From the cell containing the given text, extract its center point as [x, y] coordinate. 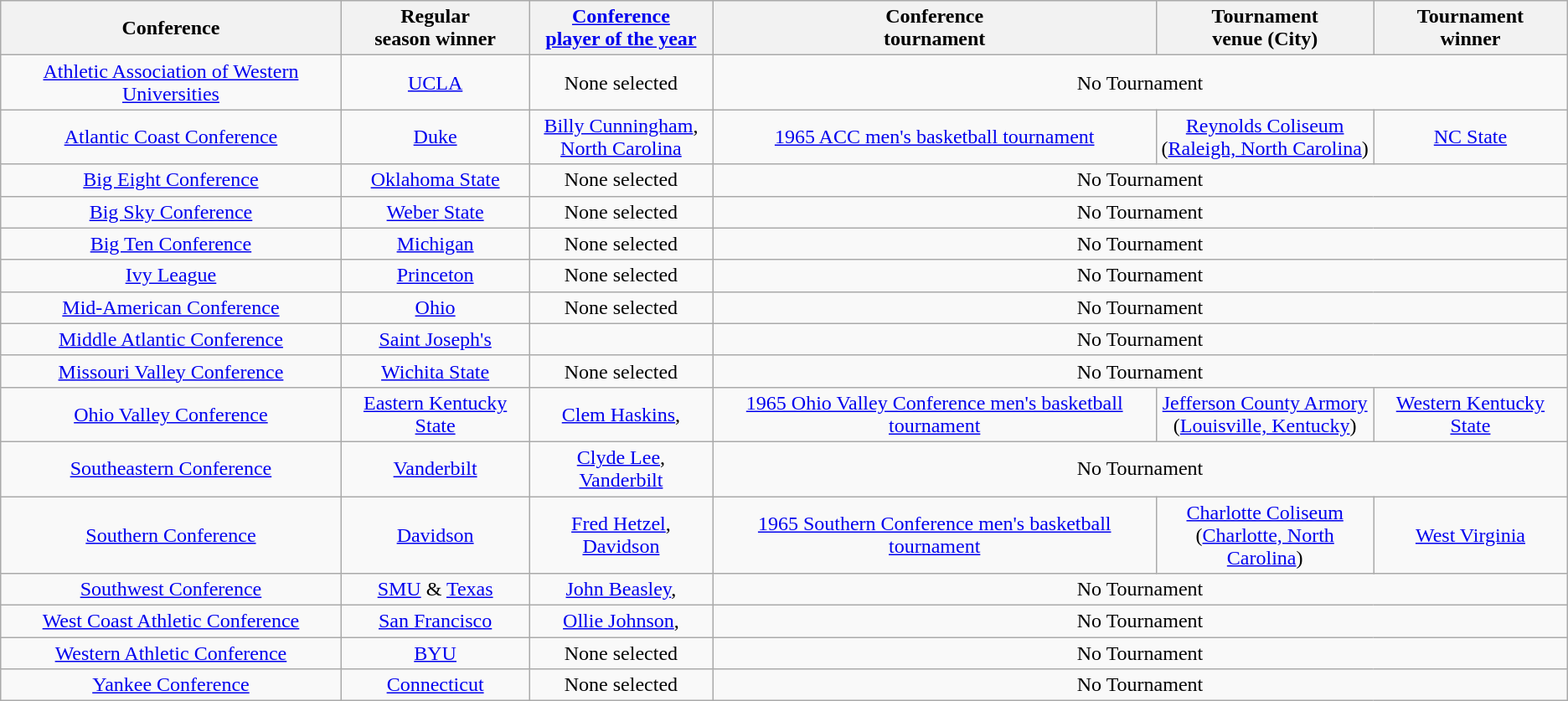
Athletic Association of Western Universities [171, 82]
Conference player of the year [622, 28]
Ollie Johnson, [622, 621]
Charlotte Coliseum(Charlotte, North Carolina) [1265, 534]
Saint Joseph's [436, 339]
Tournament winner [1471, 28]
Mid-American Conference [171, 307]
West Virginia [1471, 534]
Wichita State [436, 371]
Fred Hetzel, Davidson [622, 534]
1965 Southern Conference men's basketball tournament [935, 534]
Princeton [436, 276]
BYU [436, 653]
Vanderbilt [436, 469]
Ohio Valley Conference [171, 414]
UCLA [436, 82]
Connecticut [436, 685]
Clyde Lee, Vanderbilt [622, 469]
Michigan [436, 244]
SMU & Texas [436, 590]
Big Ten Conference [171, 244]
Big Eight Conference [171, 180]
Weber State [436, 212]
1965 Ohio Valley Conference men's basketball tournament [935, 414]
Regular season winner [436, 28]
Middle Atlantic Conference [171, 339]
Reynolds Coliseum(Raleigh, North Carolina) [1265, 137]
Conference [171, 28]
Western Athletic Conference [171, 653]
Yankee Conference [171, 685]
NC State [1471, 137]
Conference tournament [935, 28]
Billy Cunningham,North Carolina [622, 137]
Atlantic Coast Conference [171, 137]
West Coast Athletic Conference [171, 621]
Southwest Conference [171, 590]
Tournament venue (City) [1265, 28]
Ivy League [171, 276]
Clem Haskins, [622, 414]
Southern Conference [171, 534]
1965 ACC men's basketball tournament [935, 137]
Jefferson County Armory(Louisville, Kentucky) [1265, 414]
Southeastern Conference [171, 469]
Big Sky Conference [171, 212]
John Beasley, [622, 590]
Oklahoma State [436, 180]
Eastern Kentucky State [436, 414]
Ohio [436, 307]
Duke [436, 137]
Davidson [436, 534]
San Francisco [436, 621]
Missouri Valley Conference [171, 371]
Western Kentucky State [1471, 414]
